From the cell containing the given text, extract its center point as (X, Y) coordinate. 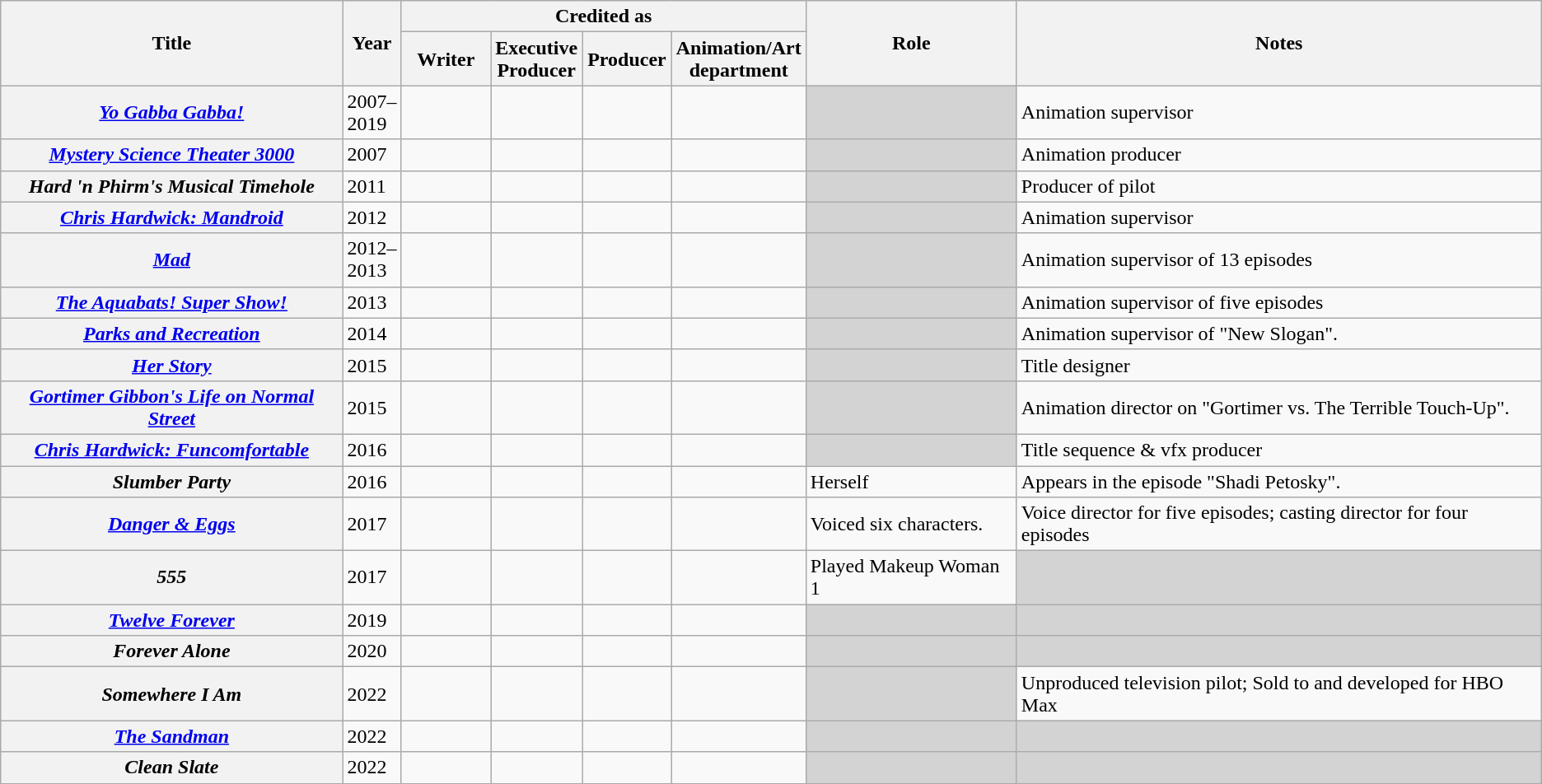
Appears in the episode "Shadi Petosky". (1278, 482)
Title (171, 43)
Played Makeup Woman 1 (911, 578)
Twelve Forever (171, 620)
Herself (911, 482)
Producer of pilot (1278, 186)
Danger & Eggs (171, 524)
2014 (372, 334)
Title designer (1278, 365)
The Aquabats! Super Show! (171, 302)
2012 (372, 217)
Animation supervisor of "New Slogan". (1278, 334)
2013 (372, 302)
Animation supervisor of 13 episodes (1278, 260)
Clean Slate (171, 768)
Voiced six characters. (911, 524)
Executive Producer (537, 59)
2007 (372, 155)
Year (372, 43)
Hard 'n Phirm's Musical Timehole (171, 186)
2007–2019 (372, 112)
Notes (1278, 43)
Chris Hardwick: Mandroid (171, 217)
Forever Alone (171, 651)
Somewhere I Am (171, 693)
Credited as (603, 16)
Animation/Artdepartment (738, 59)
Yo Gabba Gabba! (171, 112)
Role (911, 43)
555 (171, 578)
The Sandman (171, 736)
Animation producer (1278, 155)
Voice director for five episodes; casting director for four episodes (1278, 524)
Parks and Recreation (171, 334)
2019 (372, 620)
Slumber Party (171, 482)
Chris Hardwick: Funcomfortable (171, 450)
2011 (372, 186)
2012–2013 (372, 260)
2020 (372, 651)
Title sequence & vfx producer (1278, 450)
Unproduced television pilot; Sold to and developed for HBO Max (1278, 693)
Writer (446, 59)
Mystery Science Theater 3000 (171, 155)
Producer (628, 59)
Animation supervisor of five episodes (1278, 302)
Animation director on "Gortimer vs. The Terrible Touch-Up". (1278, 407)
Gortimer Gibbon's Life on Normal Street (171, 407)
Mad (171, 260)
Her Story (171, 365)
